Determine the [x, y] coordinate at the center of the cell enclosing the given text.  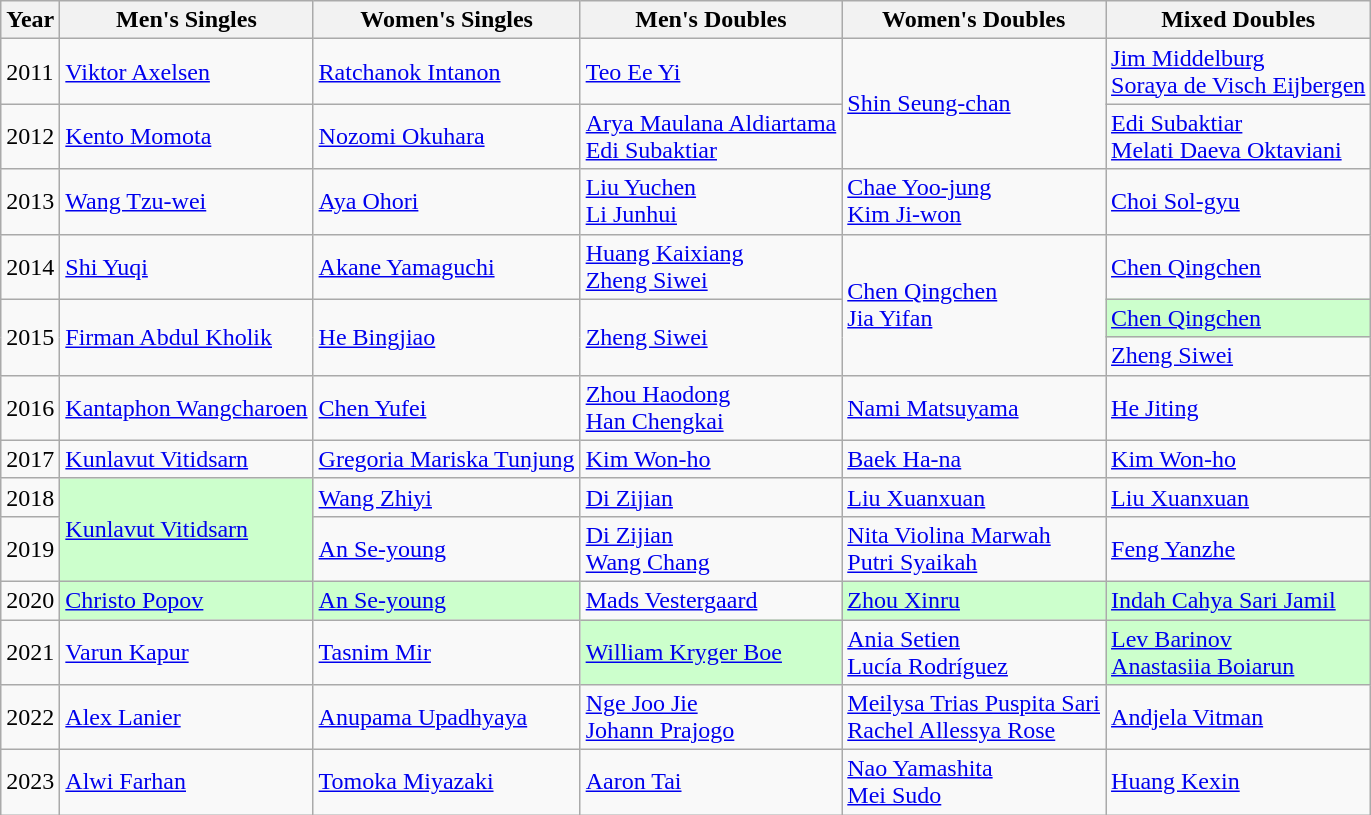
2018 [30, 497]
Edi Subaktiar Melati Daeva Oktaviani [1238, 136]
Shin Seung-chan [974, 104]
2016 [30, 408]
Feng Yanzhe [1238, 548]
Mads Vestergaard [711, 600]
Gregoria Mariska Tunjung [446, 459]
Viktor Axelsen [186, 72]
Alex Lanier [186, 718]
Andjela Vitman [1238, 718]
Chae Yoo-jung Kim Ji-won [974, 202]
Kento Momota [186, 136]
Di Zijian Wang Chang [711, 548]
2012 [30, 136]
Teo Ee Yi [711, 72]
Nozomi Okuhara [446, 136]
Zhou Xinru [974, 600]
Women's Singles [446, 20]
Huang Kexin [1238, 782]
Aaron Tai [711, 782]
2015 [30, 337]
Women's Doubles [974, 20]
Aya Ohori [446, 202]
2011 [30, 72]
Huang Kaixiang Zheng Siwei [711, 266]
Christo Popov [186, 600]
Wang Zhiyi [446, 497]
2020 [30, 600]
Kantaphon Wangcharoen [186, 408]
Varun Kapur [186, 652]
Jim Middelburg Soraya de Visch Eijbergen [1238, 72]
Liu Yuchen Li Junhui [711, 202]
Alwi Farhan [186, 782]
Akane Yamaguchi [446, 266]
Chen Yufei [446, 408]
Choi Sol-gyu [1238, 202]
Lev Barinov Anastasiia Boiarun [1238, 652]
2023 [30, 782]
Baek Ha-na [974, 459]
Arya Maulana Aldiartama Edi Subaktiar [711, 136]
Nami Matsuyama [974, 408]
2022 [30, 718]
2019 [30, 548]
Chen Qingchen Jia Yifan [974, 304]
Ania Setien Lucía Rodríguez [974, 652]
Wang Tzu-wei [186, 202]
Indah Cahya Sari Jamil [1238, 600]
Nita Violina Marwah Putri Syaikah [974, 548]
Firman Abdul Kholik [186, 337]
Nge Joo Jie Johann Prajogo [711, 718]
Men's Singles [186, 20]
Shi Yuqi [186, 266]
Year [30, 20]
Men's Doubles [711, 20]
2013 [30, 202]
Tasnim Mir [446, 652]
Mixed Doubles [1238, 20]
Anupama Upadhyaya [446, 718]
Meilysa Trias Puspita Sari Rachel Allessya Rose [974, 718]
2017 [30, 459]
Zhou Haodong Han Chengkai [711, 408]
Tomoka Miyazaki [446, 782]
2014 [30, 266]
Di Zijian [711, 497]
Nao Yamashita Mei Sudo [974, 782]
Ratchanok Intanon [446, 72]
William Kryger Boe [711, 652]
He Jiting [1238, 408]
He Bingjiao [446, 337]
2021 [30, 652]
